Pinpoint the cell where the given text exists, returning its [x, y] midpoint coordinate. 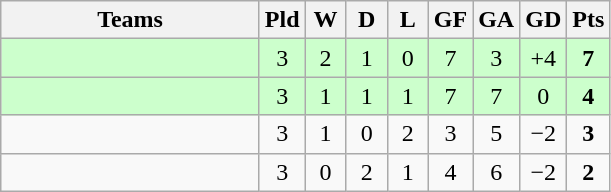
5 [496, 134]
GD [544, 20]
+4 [544, 58]
D [366, 20]
Teams [130, 20]
Pts [588, 20]
Pld [282, 20]
W [326, 20]
GA [496, 20]
L [408, 20]
6 [496, 172]
GF [450, 20]
